Provide the (X, Y) coordinate of the cell's center where the given text is located.  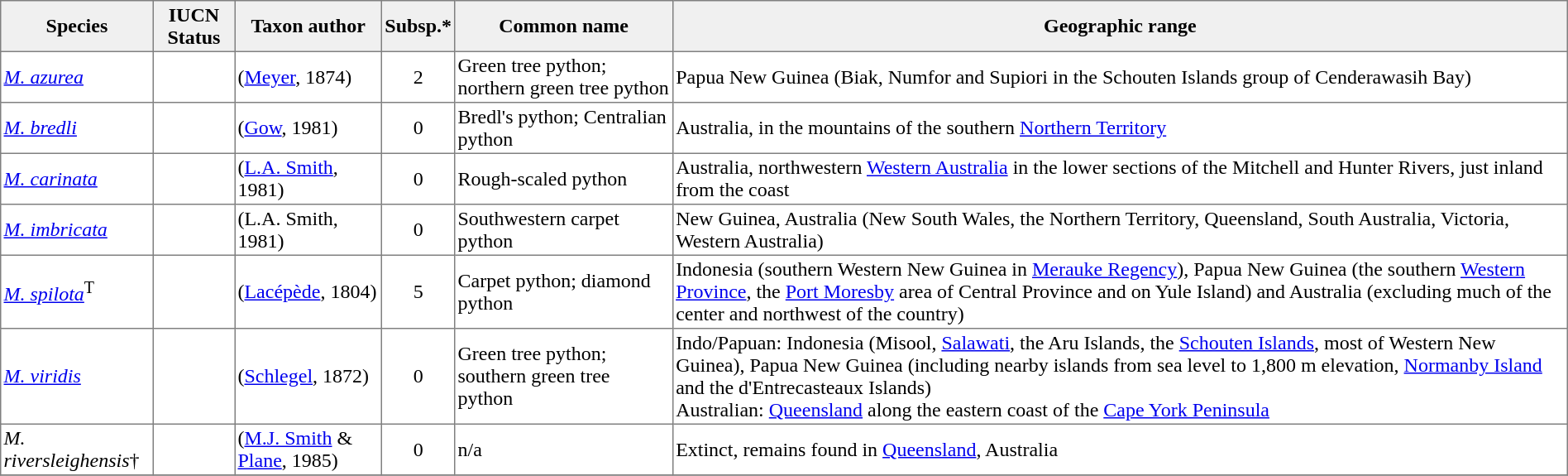
M. riversleighensis† (77, 450)
M. spilotaT (77, 291)
(M.J. Smith & Plane, 1985) (308, 450)
2 (418, 77)
Common name (564, 26)
Australia, in the mountains of the southern Northern Territory (1120, 128)
IUCN Status (194, 26)
M. carinata (77, 179)
Green tree python; southern green tree python (564, 377)
(Schlegel, 1872) (308, 377)
Carpet python; diamond python (564, 291)
(Lacépède, 1804) (308, 291)
Southwestern carpet python (564, 230)
Australia, northwestern Western Australia in the lower sections of the Mitchell and Hunter Rivers, just inland from the coast (1120, 179)
Subsp.* (418, 26)
M. viridis (77, 377)
Geographic range (1120, 26)
New Guinea, Australia (New South Wales, the Northern Territory, Queensland, South Australia, Victoria, Western Australia) (1120, 230)
Extinct, remains found in Queensland, Australia (1120, 450)
Bredl's python; Centralian python (564, 128)
(Gow, 1981) (308, 128)
M. bredli (77, 128)
Species (77, 26)
Taxon author (308, 26)
Papua New Guinea (Biak, Numfor and Supiori in the Schouten Islands group of Cenderawasih Bay) (1120, 77)
n/a (564, 450)
M. imbricata (77, 230)
5 (418, 291)
Green tree python; northern green tree python (564, 77)
Rough-scaled python (564, 179)
M. azurea (77, 77)
(Meyer, 1874) (308, 77)
